Return the (x, y) coordinate for the center point of the cell that contains the specified text.  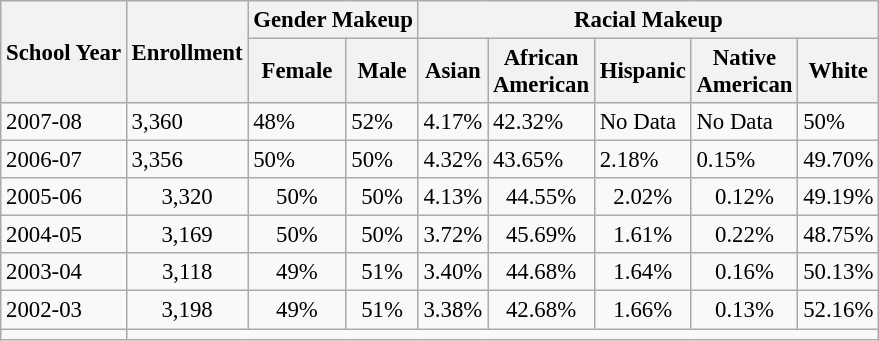
45.69% (542, 235)
Male (382, 72)
2007-08 (64, 122)
Gender Makeup (333, 20)
3,356 (187, 160)
3.40% (452, 273)
African American (542, 72)
0.16% (744, 273)
Native American (744, 72)
4.17% (452, 122)
3,118 (187, 273)
4.32% (452, 160)
3,320 (187, 197)
0.13% (744, 310)
2004-05 (64, 235)
1.64% (642, 273)
52% (382, 122)
43.65% (542, 160)
52.16% (838, 310)
Asian (452, 72)
3.38% (452, 310)
3,360 (187, 122)
2.18% (642, 160)
White (838, 72)
48% (297, 122)
42.32% (542, 122)
Female (297, 72)
3.72% (452, 235)
50.13% (838, 273)
4.13% (452, 197)
3,169 (187, 235)
School Year (64, 52)
Enrollment (187, 52)
44.68% (542, 273)
0.12% (744, 197)
44.55% (542, 197)
3,198 (187, 310)
1.66% (642, 310)
1.61% (642, 235)
Hispanic (642, 72)
2.02% (642, 197)
49.19% (838, 197)
42.68% (542, 310)
48.75% (838, 235)
2006-07 (64, 160)
0.22% (744, 235)
2002-03 (64, 310)
Racial Makeup (648, 20)
49.70% (838, 160)
0.15% (744, 160)
2003-04 (64, 273)
2005-06 (64, 197)
